Identify which cell holds the provided text, then report its (x, y) central coordinate. 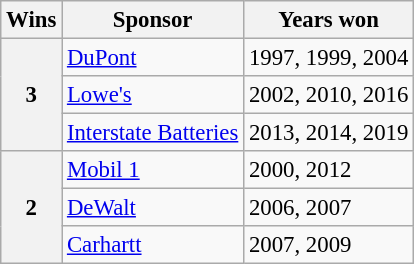
Sponsor (153, 20)
2013, 2014, 2019 (329, 133)
DeWalt (153, 208)
3 (32, 96)
Interstate Batteries (153, 133)
2002, 2010, 2016 (329, 95)
Years won (329, 20)
2 (32, 208)
Wins (32, 20)
Carhartt (153, 245)
2006, 2007 (329, 208)
2007, 2009 (329, 245)
1997, 1999, 2004 (329, 58)
DuPont (153, 58)
Lowe's (153, 95)
Mobil 1 (153, 170)
2000, 2012 (329, 170)
